Output the [X, Y] coordinate of the center of the cell containing the given text.  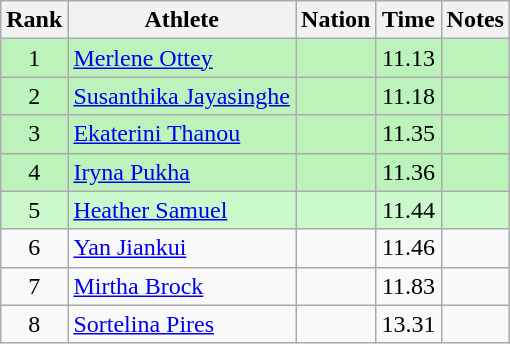
13.31 [408, 324]
Yan Jiankui [182, 248]
Time [408, 20]
11.44 [408, 210]
Susanthika Jayasinghe [182, 96]
7 [34, 286]
11.13 [408, 58]
Athlete [182, 20]
Rank [34, 20]
Merlene Ottey [182, 58]
11.36 [408, 172]
Mirtha Brock [182, 286]
Nation [336, 20]
5 [34, 210]
3 [34, 134]
11.18 [408, 96]
Ekaterini Thanou [182, 134]
Iryna Pukha [182, 172]
Sortelina Pires [182, 324]
8 [34, 324]
1 [34, 58]
Heather Samuel [182, 210]
Notes [475, 20]
2 [34, 96]
6 [34, 248]
11.46 [408, 248]
11.35 [408, 134]
4 [34, 172]
11.83 [408, 286]
